Locate the cell with the specified text and output its [X, Y] center coordinate. 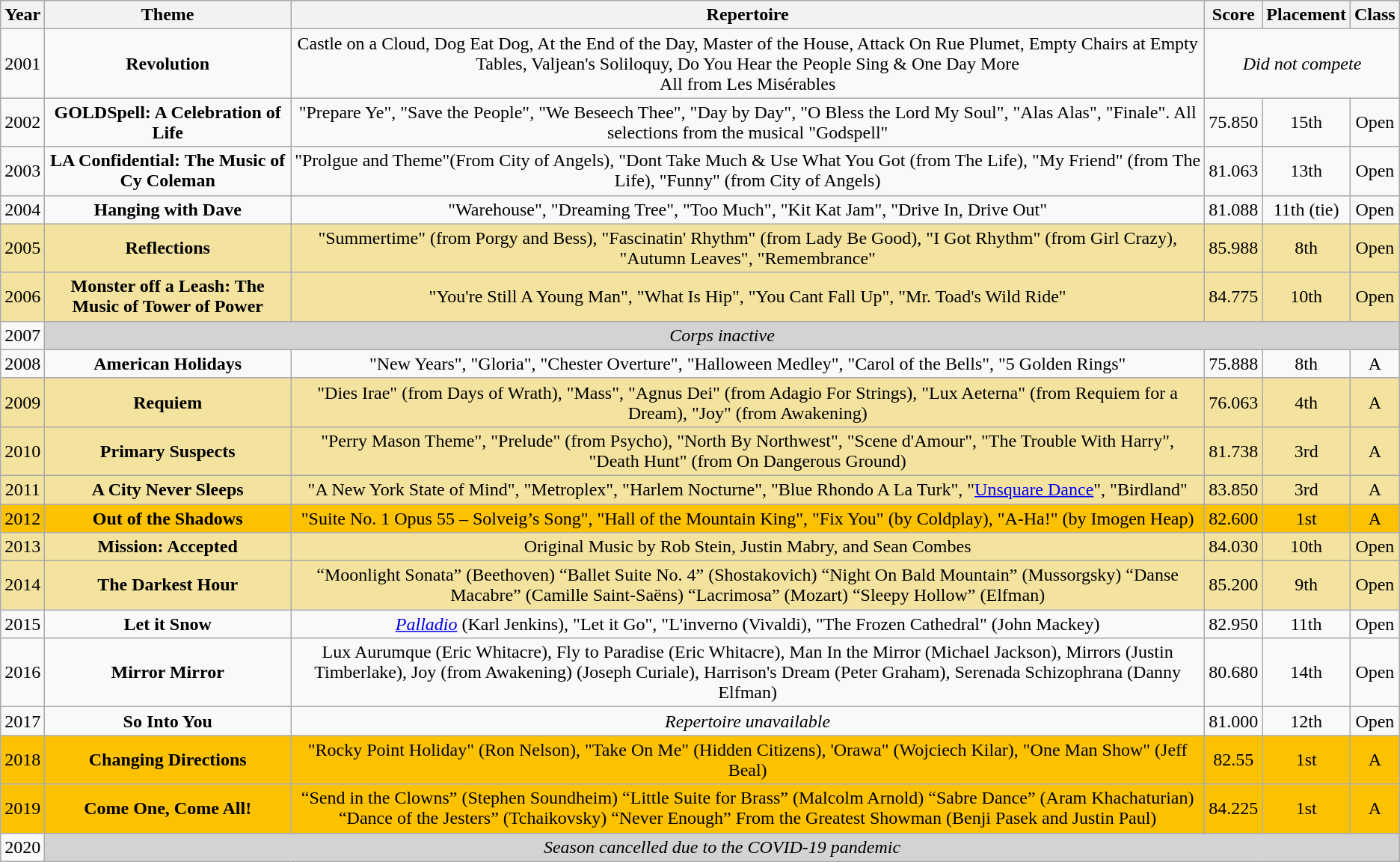
2011 [22, 489]
Year [22, 15]
83.850 [1234, 489]
Monster off a Leash: The Music of Tower of Power [168, 296]
Palladio (Karl Jenkins), "Let it Go", "L'inverno (Vivaldi), "The Frozen Cathedral" (John Mackey) [748, 624]
Reflections [168, 248]
2008 [22, 364]
"Suite No. 1 Opus 55 – Solveig’s Song", "Hall of the Mountain King", "Fix You" (by Coldplay), "A-Ha!" (by Imogen Heap) [748, 519]
84.030 [1234, 547]
2020 [22, 847]
Changing Directions [168, 760]
So Into You [168, 721]
2009 [22, 403]
82.55 [1234, 760]
2004 [22, 210]
2007 [22, 335]
Season cancelled due to the COVID-19 pandemic [722, 847]
A City Never Sleeps [168, 489]
2017 [22, 721]
14th [1307, 673]
81.000 [1234, 721]
2006 [22, 296]
Repertoire unavailable [748, 721]
2001 [22, 64]
"New Years", "Gloria", "Chester Overture", "Halloween Medley", "Carol of the Bells", "5 Golden Rings" [748, 364]
2014 [22, 585]
84.225 [1234, 808]
"Warehouse", "Dreaming Tree", "Too Much", "Kit Kat Jam", "Drive In, Drive Out" [748, 210]
82.600 [1234, 519]
American Holidays [168, 364]
Mission: Accepted [168, 547]
"Dies Irae" (from Days of Wrath), "Mass", "Agnus Dei" (from Adagio For Strings), "Lux Aeterna" (from Requiem for a Dream), "Joy" (from Awakening) [748, 403]
LA Confidential: The Music of Cy Coleman [168, 171]
Repertoire [748, 15]
75.850 [1234, 123]
15th [1307, 123]
85.200 [1234, 585]
11th [1307, 624]
9th [1307, 585]
2015 [22, 624]
Revolution [168, 64]
"You're Still A Young Man", "What Is Hip", "You Cant Fall Up", "Mr. Toad's Wild Ride" [748, 296]
The Darkest Hour [168, 585]
11th (tie) [1307, 210]
80.680 [1234, 673]
Requiem [168, 403]
4th [1307, 403]
Corps inactive [722, 335]
Hanging with Dave [168, 210]
Mirror Mirror [168, 673]
2016 [22, 673]
84.775 [1234, 296]
Come One, Come All! [168, 808]
Let it Snow [168, 624]
85.988 [1234, 248]
GOLDSpell: A Celebration of Life [168, 123]
13th [1307, 171]
Did not compete [1303, 64]
2010 [22, 450]
2018 [22, 760]
2019 [22, 808]
Primary Suspects [168, 450]
Placement [1307, 15]
2002 [22, 123]
Theme [168, 15]
Class [1375, 15]
2003 [22, 171]
82.950 [1234, 624]
81.063 [1234, 171]
75.888 [1234, 364]
2013 [22, 547]
2012 [22, 519]
12th [1307, 721]
81.088 [1234, 210]
Original Music by Rob Stein, Justin Mabry, and Sean Combes [748, 547]
"Rocky Point Holiday" (Ron Nelson), "Take On Me" (Hidden Citizens), 'Orawa" (Wojciech Kilar), "One Man Show" (Jeff Beal) [748, 760]
81.738 [1234, 450]
2005 [22, 248]
"Summertime" (from Porgy and Bess), "Fascinatin' Rhythm" (from Lady Be Good), "I Got Rhythm" (from Girl Crazy), "Autumn Leaves", "Remembrance" [748, 248]
Score [1234, 15]
"A New York State of Mind", "Metroplex", "Harlem Nocturne", "Blue Rhondo A La Turk", "Unsquare Dance", "Birdland" [748, 489]
76.063 [1234, 403]
Out of the Shadows [168, 519]
